Locate the cell with the specified text and output its [x, y] center coordinate. 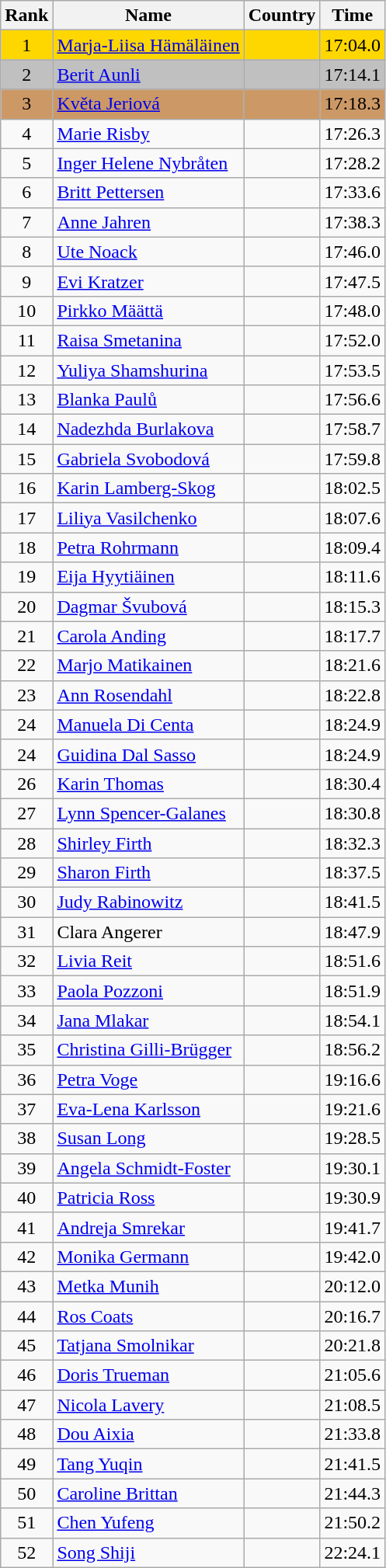
17:52.0 [353, 340]
Clara Angerer [148, 932]
21:08.5 [353, 1405]
17:53.5 [353, 370]
32 [26, 961]
3 [26, 104]
17:47.5 [353, 281]
19 [26, 577]
2 [26, 75]
Nadezhda Burlakova [148, 429]
18:30.4 [353, 784]
17:48.0 [353, 311]
34 [26, 1020]
47 [26, 1405]
Liliya Vasilchenko [148, 518]
Judy Rabinowitz [148, 902]
20:16.7 [353, 1316]
Petra Voge [148, 1080]
51 [26, 1523]
18 [26, 548]
18:15.3 [353, 607]
4 [26, 134]
21:33.8 [353, 1434]
18:51.6 [353, 961]
Doris Trueman [148, 1375]
Britt Pettersen [148, 193]
18:37.5 [353, 873]
5 [26, 163]
18:21.6 [353, 666]
1 [26, 45]
22 [26, 666]
Dagmar Švubová [148, 607]
Eva-Lena Karlsson [148, 1109]
21:05.6 [353, 1375]
27 [26, 813]
18:02.5 [353, 488]
18:22.8 [353, 695]
8 [26, 252]
11 [26, 340]
18:56.2 [353, 1050]
Nicola Lavery [148, 1405]
20 [26, 607]
9 [26, 281]
Song Shiji [148, 1552]
50 [26, 1493]
Blanka Paulů [148, 400]
18:32.3 [353, 843]
15 [26, 459]
17:04.0 [353, 45]
Tang Yuqin [148, 1464]
33 [26, 991]
18:41.5 [353, 902]
19:16.6 [353, 1080]
19:28.5 [353, 1139]
17:58.7 [353, 429]
18:07.6 [353, 518]
Andreja Smrekar [148, 1227]
Karin Thomas [148, 784]
6 [26, 193]
Gabriela Svobodová [148, 459]
Inger Helene Nybråten [148, 163]
Metka Munih [148, 1286]
20:12.0 [353, 1286]
Pirkko Määttä [148, 311]
18:09.4 [353, 548]
31 [26, 932]
Jana Mlakar [148, 1020]
10 [26, 311]
18:54.1 [353, 1020]
Yuliya Shamshurina [148, 370]
Dou Aixia [148, 1434]
Chen Yufeng [148, 1523]
41 [26, 1227]
Angela Schmidt-Foster [148, 1168]
17:33.6 [353, 193]
Livia Reit [148, 961]
Country [282, 16]
Marie Risby [148, 134]
19:21.6 [353, 1109]
Manuela Di Centa [148, 725]
Raisa Smetanina [148, 340]
17 [26, 518]
Caroline Brittan [148, 1493]
Monika Germann [148, 1257]
17:46.0 [353, 252]
48 [26, 1434]
28 [26, 843]
Ute Noack [148, 252]
Tatjana Smolnikar [148, 1346]
Carola Anding [148, 636]
19:42.0 [353, 1257]
35 [26, 1050]
21:50.2 [353, 1523]
29 [26, 873]
45 [26, 1346]
Anne Jahren [148, 222]
Rank [26, 16]
16 [26, 488]
Guidina Dal Sasso [148, 754]
18:51.9 [353, 991]
18:11.6 [353, 577]
13 [26, 400]
14 [26, 429]
Time [353, 16]
17:59.8 [353, 459]
Christina Gilli-Brügger [148, 1050]
39 [26, 1168]
Berit Aunli [148, 75]
Eija Hyytiäinen [148, 577]
12 [26, 370]
23 [26, 695]
Shirley Firth [148, 843]
22:24.1 [353, 1552]
Susan Long [148, 1139]
Sharon Firth [148, 873]
Marja-Liisa Hämäläinen [148, 45]
43 [26, 1286]
17:56.6 [353, 400]
30 [26, 902]
21:44.3 [353, 1493]
18:30.8 [353, 813]
44 [26, 1316]
21 [26, 636]
17:26.3 [353, 134]
7 [26, 222]
46 [26, 1375]
49 [26, 1464]
Marjo Matikainen [148, 666]
18:17.7 [353, 636]
18:47.9 [353, 932]
17:28.2 [353, 163]
52 [26, 1552]
Name [148, 16]
42 [26, 1257]
20:21.8 [353, 1346]
19:30.9 [353, 1198]
26 [26, 784]
17:14.1 [353, 75]
17:38.3 [353, 222]
Ann Rosendahl [148, 695]
Ros Coats [148, 1316]
Paola Pozzoni [148, 991]
17:18.3 [353, 104]
36 [26, 1080]
Evi Kratzer [148, 281]
Karin Lamberg-Skog [148, 488]
21:41.5 [353, 1464]
Patricia Ross [148, 1198]
Lynn Spencer-Galanes [148, 813]
38 [26, 1139]
Petra Rohrmann [148, 548]
19:41.7 [353, 1227]
Květa Jeriová [148, 104]
19:30.1 [353, 1168]
40 [26, 1198]
37 [26, 1109]
